Detect which cell encompasses the target text, then output its [x, y] center coordinate. 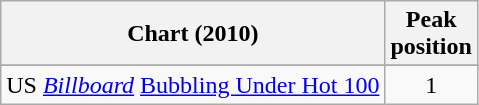
US Billboard Bubbling Under Hot 100 [193, 85]
Peak position [431, 34]
1 [431, 85]
Chart (2010) [193, 34]
